Determine the [x, y] coordinate at the center of the cell enclosing the given text.  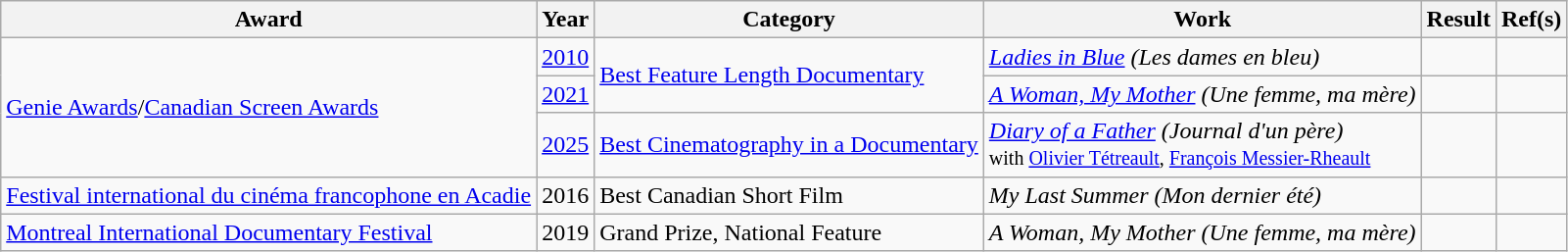
2025 [566, 145]
My Last Summer (Mon dernier été) [1203, 195]
Grand Prize, National Feature [789, 232]
2021 [566, 94]
Ladies in Blue (Les dames en bleu) [1203, 57]
Best Cinematography in a Documentary [789, 145]
2016 [566, 195]
Diary of a Father (Journal d'un père)with Olivier Tétreault, François Messier-Rheault [1203, 145]
Result [1458, 20]
Best Canadian Short Film [789, 195]
Award [268, 20]
Work [1203, 20]
Best Feature Length Documentary [789, 76]
Montreal International Documentary Festival [268, 232]
2010 [566, 57]
Festival international du cinéma francophone en Acadie [268, 195]
Ref(s) [1531, 20]
Year [566, 20]
2019 [566, 232]
Category [789, 20]
Genie Awards/Canadian Screen Awards [268, 108]
